Find where the given text appears and provide that cell's center as (X, Y) coordinate. 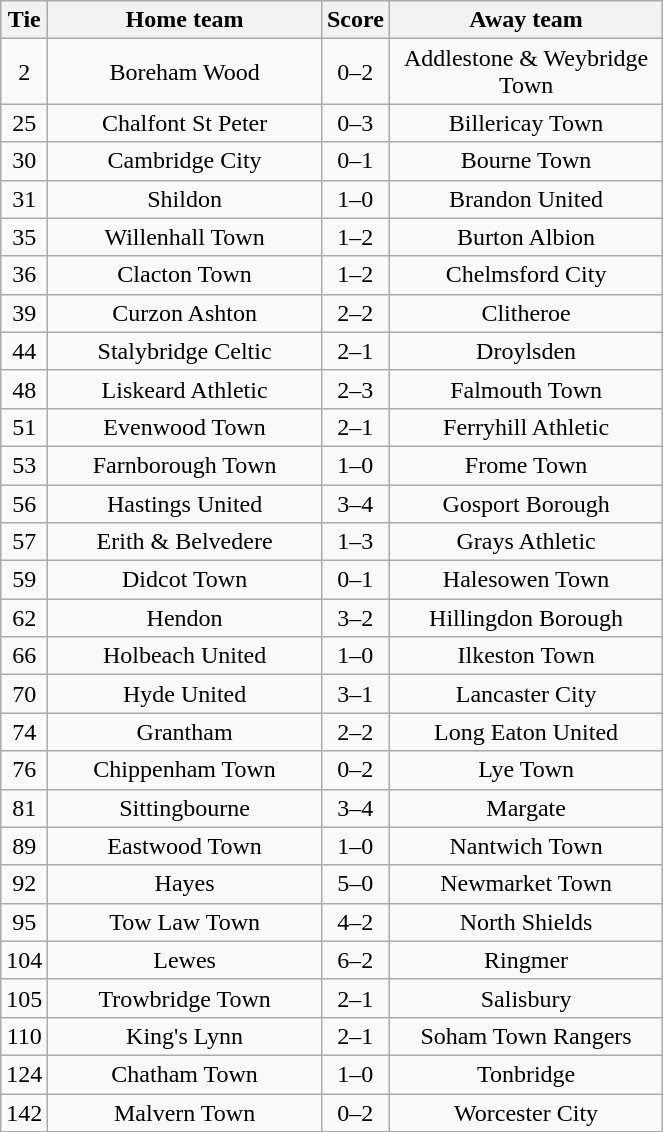
Worcester City (526, 1113)
Long Eaton United (526, 732)
4–2 (355, 922)
95 (24, 922)
Frome Town (526, 465)
30 (24, 161)
105 (24, 998)
76 (24, 770)
Home team (185, 20)
Holbeach United (185, 656)
Chatham Town (185, 1074)
Curzon Ashton (185, 313)
Hillingdon Borough (526, 618)
Hastings United (185, 503)
Willenhall Town (185, 237)
Stalybridge Celtic (185, 351)
62 (24, 618)
Clitheroe (526, 313)
Liskeard Athletic (185, 389)
Nantwich Town (526, 846)
Tonbridge (526, 1074)
44 (24, 351)
57 (24, 542)
48 (24, 389)
53 (24, 465)
Salisbury (526, 998)
Falmouth Town (526, 389)
59 (24, 580)
Ferryhill Athletic (526, 427)
North Shields (526, 922)
36 (24, 275)
Malvern Town (185, 1113)
89 (24, 846)
Droylsden (526, 351)
Halesowen Town (526, 580)
1–3 (355, 542)
70 (24, 694)
Chelmsford City (526, 275)
104 (24, 960)
Newmarket Town (526, 884)
81 (24, 808)
Eastwood Town (185, 846)
Chalfont St Peter (185, 123)
Soham Town Rangers (526, 1036)
Lye Town (526, 770)
Burton Albion (526, 237)
Ringmer (526, 960)
Brandon United (526, 199)
Didcot Town (185, 580)
Billericay Town (526, 123)
Addlestone & Weybridge Town (526, 72)
74 (24, 732)
31 (24, 199)
Evenwood Town (185, 427)
5–0 (355, 884)
35 (24, 237)
Grays Athletic (526, 542)
Ilkeston Town (526, 656)
Margate (526, 808)
Clacton Town (185, 275)
142 (24, 1113)
92 (24, 884)
Hayes (185, 884)
Shildon (185, 199)
110 (24, 1036)
Lewes (185, 960)
Hendon (185, 618)
25 (24, 123)
Tow Law Town (185, 922)
Gosport Borough (526, 503)
0–3 (355, 123)
51 (24, 427)
Chippenham Town (185, 770)
Away team (526, 20)
Lancaster City (526, 694)
6–2 (355, 960)
Cambridge City (185, 161)
56 (24, 503)
Score (355, 20)
124 (24, 1074)
Erith & Belvedere (185, 542)
Bourne Town (526, 161)
Trowbridge Town (185, 998)
Farnborough Town (185, 465)
3–1 (355, 694)
2–3 (355, 389)
Tie (24, 20)
39 (24, 313)
Hyde United (185, 694)
Boreham Wood (185, 72)
King's Lynn (185, 1036)
3–2 (355, 618)
2 (24, 72)
Grantham (185, 732)
Sittingbourne (185, 808)
66 (24, 656)
